Determine the [X, Y] coordinate at the center of the cell enclosing the given text.  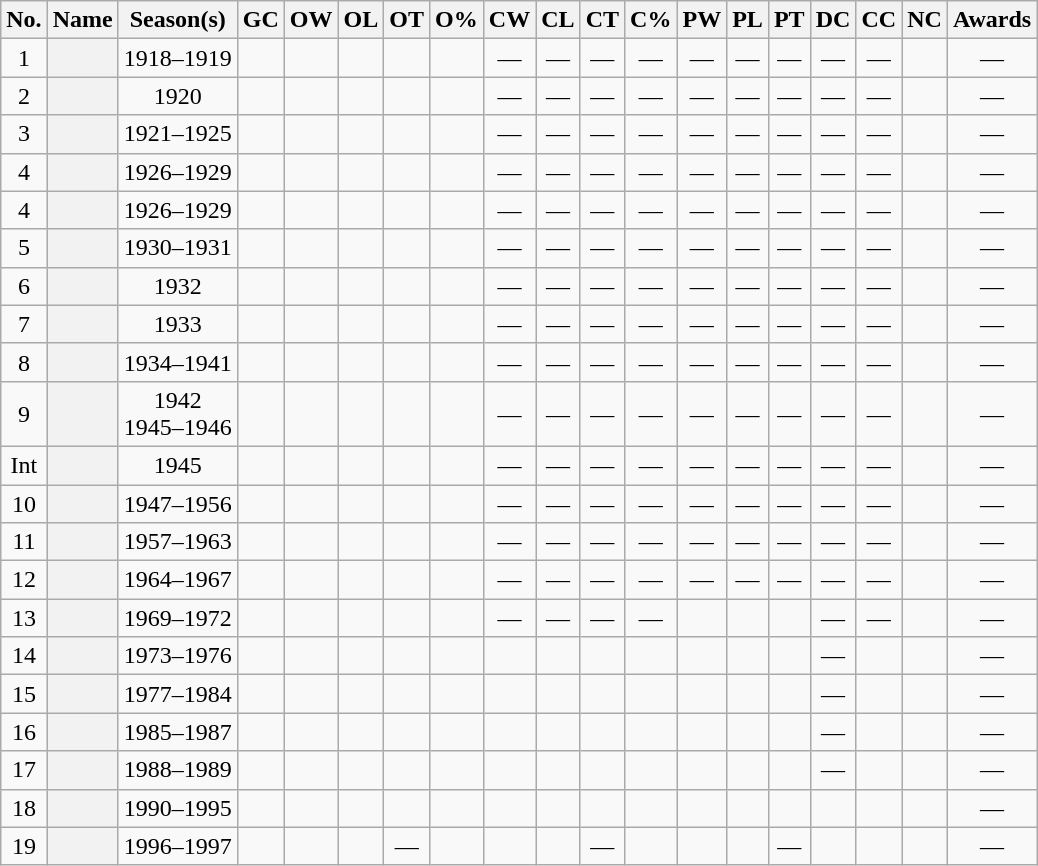
OW [311, 20]
CW [509, 20]
1930–1931 [178, 248]
CT [602, 20]
1934–1941 [178, 362]
Awards [992, 20]
5 [24, 248]
1933 [178, 324]
13 [24, 618]
14 [24, 656]
2 [24, 96]
11 [24, 542]
1969–1972 [178, 618]
No. [24, 20]
1964–1967 [178, 580]
19421945–1946 [178, 414]
1932 [178, 286]
1921–1925 [178, 134]
9 [24, 414]
1973–1976 [178, 656]
18 [24, 808]
19 [24, 846]
17 [24, 770]
PW [702, 20]
Season(s) [178, 20]
1 [24, 58]
GC [260, 20]
DC [833, 20]
1957–1963 [178, 542]
1918–1919 [178, 58]
PT [789, 20]
1947–1956 [178, 503]
OT [407, 20]
10 [24, 503]
PL [748, 20]
8 [24, 362]
CC [879, 20]
7 [24, 324]
O% [457, 20]
1996–1997 [178, 846]
Int [24, 465]
Name [82, 20]
15 [24, 694]
12 [24, 580]
3 [24, 134]
C% [651, 20]
1985–1987 [178, 732]
OL [361, 20]
1920 [178, 96]
NC [925, 20]
1945 [178, 465]
1990–1995 [178, 808]
CL [558, 20]
1988–1989 [178, 770]
1977–1984 [178, 694]
6 [24, 286]
16 [24, 732]
